From the cell containing the given text, extract its center point as (X, Y) coordinate. 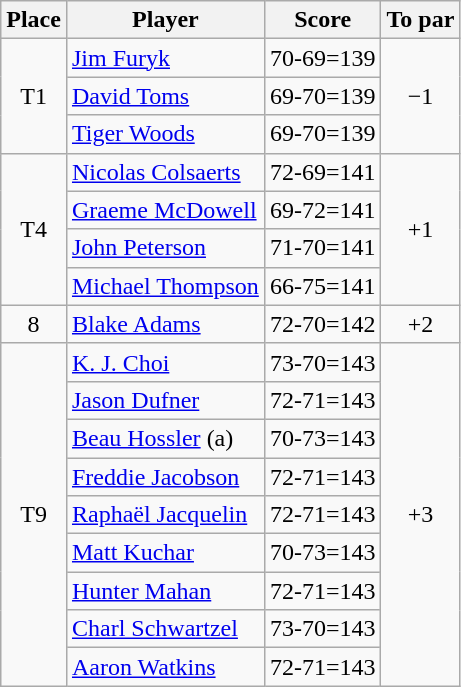
71-70=141 (322, 248)
+1 (420, 229)
70-69=139 (322, 58)
Matt Kuchar (165, 553)
Graeme McDowell (165, 210)
To par (420, 20)
T4 (34, 229)
69-72=141 (322, 210)
Player (165, 20)
Jim Furyk (165, 58)
−1 (420, 96)
T1 (34, 96)
Tiger Woods (165, 134)
Raphaël Jacquelin (165, 515)
+2 (420, 324)
Michael Thompson (165, 286)
Place (34, 20)
Score (322, 20)
Beau Hossler (a) (165, 438)
+3 (420, 514)
Charl Schwartzel (165, 629)
72-69=141 (322, 172)
Nicolas Colsaerts (165, 172)
David Toms (165, 96)
K. J. Choi (165, 362)
Freddie Jacobson (165, 477)
Hunter Mahan (165, 591)
Blake Adams (165, 324)
Jason Dufner (165, 400)
Aaron Watkins (165, 667)
John Peterson (165, 248)
72-70=142 (322, 324)
66-75=141 (322, 286)
T9 (34, 514)
8 (34, 324)
